For the text-containing cell, return its midpoint in (X, Y) coordinate format. 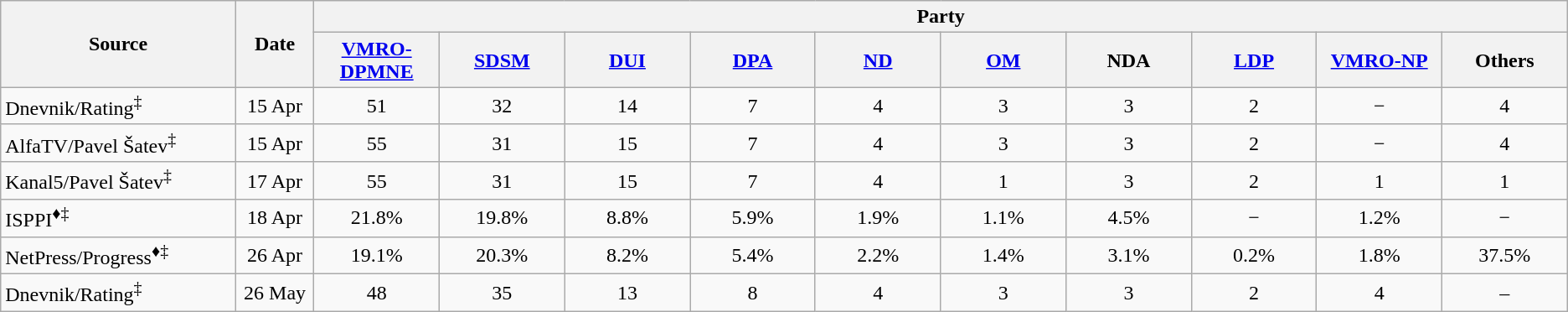
4.5% (1129, 218)
26 Apr (275, 255)
48 (377, 294)
OM (1003, 60)
51 (377, 106)
Party (941, 17)
17 Apr (275, 181)
0.2% (1254, 255)
Source (119, 44)
32 (502, 106)
VMRO-NP (1380, 60)
13 (627, 294)
3.1% (1129, 255)
Date (275, 44)
Others (1504, 60)
19.1% (377, 255)
1.8% (1380, 255)
DUI (627, 60)
37.5% (1504, 255)
NDA (1129, 60)
AlfaTV/Pavel Šatev‡ (119, 143)
1.2% (1380, 218)
19.8% (502, 218)
26 May (275, 294)
21.8% (377, 218)
ND (878, 60)
DPA (753, 60)
14 (627, 106)
35 (502, 294)
SDSM (502, 60)
NetPress/Progress♦‡ (119, 255)
8 (753, 294)
1.1% (1003, 218)
1.9% (878, 218)
5.9% (753, 218)
ISPPI♦‡ (119, 218)
5.4% (753, 255)
1.4% (1003, 255)
8.8% (627, 218)
VMRO-DPMNE (377, 60)
8.2% (627, 255)
LDP (1254, 60)
18 Apr (275, 218)
Kanal5/Pavel Šatev‡ (119, 181)
20.3% (502, 255)
– (1504, 294)
2.2% (878, 255)
